Find where the given text appears and provide that cell's center as (X, Y) coordinate. 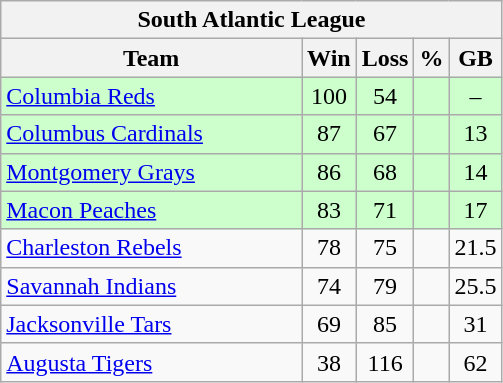
GB (476, 58)
14 (476, 172)
South Atlantic League (252, 20)
83 (330, 210)
85 (385, 324)
13 (476, 134)
69 (330, 324)
– (476, 96)
Columbia Reds (152, 96)
Savannah Indians (152, 286)
116 (385, 362)
100 (330, 96)
17 (476, 210)
25.5 (476, 286)
Montgomery Grays (152, 172)
79 (385, 286)
74 (330, 286)
21.5 (476, 248)
% (432, 58)
68 (385, 172)
38 (330, 362)
Loss (385, 58)
62 (476, 362)
54 (385, 96)
78 (330, 248)
71 (385, 210)
67 (385, 134)
Jacksonville Tars (152, 324)
31 (476, 324)
87 (330, 134)
Win (330, 58)
Augusta Tigers (152, 362)
Columbus Cardinals (152, 134)
Team (152, 58)
86 (330, 172)
Charleston Rebels (152, 248)
75 (385, 248)
Macon Peaches (152, 210)
